Find where the given text appears and provide that cell's center as [x, y] coordinate. 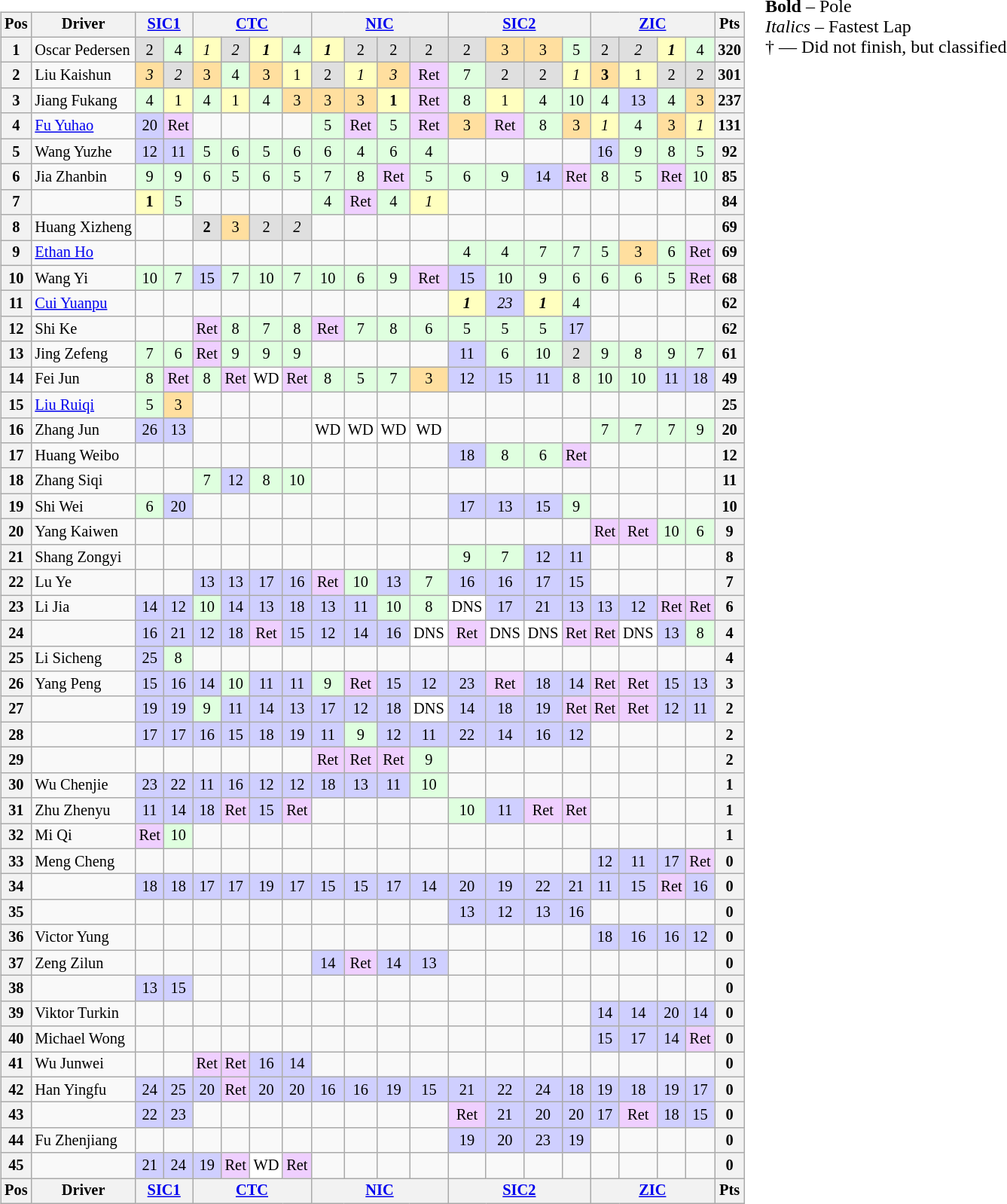
34 [16, 887]
45 [16, 1166]
31 [16, 811]
39 [16, 1013]
Cui Yuanpu [83, 304]
Shang Zongyi [83, 557]
Huang Weibo [83, 456]
84 [729, 202]
43 [16, 1115]
Ethan Ho [83, 253]
41 [16, 1065]
Yang Peng [83, 684]
92 [729, 151]
Jing Zefeng [83, 354]
42 [16, 1089]
Michael Wong [83, 1039]
Yang Kaiwen [83, 532]
Han Yingfu [83, 1089]
Jia Zhanbin [83, 177]
Liu Ruiqi [83, 405]
85 [729, 177]
36 [16, 937]
Zhang Siqi [83, 481]
Fei Jun [83, 380]
Lu Ye [83, 582]
Oscar Pedersen [83, 50]
Wu Junwei [83, 1065]
320 [729, 50]
Victor Yung [83, 937]
30 [16, 785]
28 [16, 735]
Liu Kaishun [83, 75]
Wang Yi [83, 278]
Fu Zhenjiang [83, 1141]
37 [16, 963]
Li Jia [83, 608]
68 [729, 278]
Li Sicheng [83, 659]
Meng Cheng [83, 861]
38 [16, 989]
301 [729, 75]
Shi Wei [83, 506]
61 [729, 354]
237 [729, 101]
Zhu Zhenyu [83, 811]
Zeng Zilun [83, 963]
35 [16, 912]
27 [16, 709]
33 [16, 861]
Mi Qi [83, 836]
131 [729, 126]
44 [16, 1141]
Zhang Jun [83, 430]
40 [16, 1039]
Fu Yuhao [83, 126]
29 [16, 760]
32 [16, 836]
Jiang Fukang [83, 101]
Shi Ke [83, 329]
Wang Yuzhe [83, 151]
49 [729, 380]
Wu Chenjie [83, 785]
Viktor Turkin [83, 1013]
Huang Xizheng [83, 228]
